Identify which cell holds the provided text, then report its (X, Y) central coordinate. 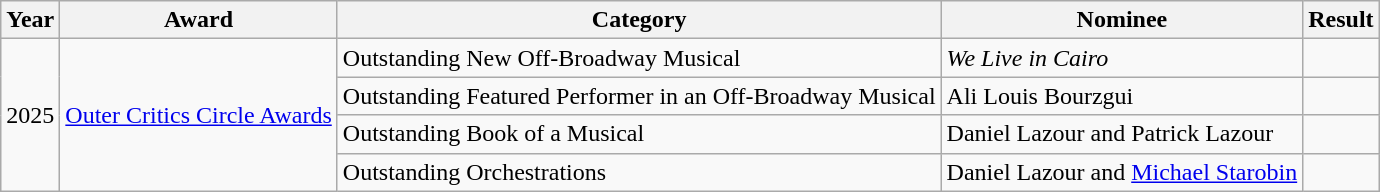
Daniel Lazour and Patrick Lazour (1122, 134)
Outstanding Book of a Musical (639, 134)
Category (639, 20)
Ali Louis Bourzgui (1122, 96)
Nominee (1122, 20)
Outstanding New Off-Broadway Musical (639, 58)
Daniel Lazour and Michael Starobin (1122, 172)
Year (30, 20)
2025 (30, 115)
Award (198, 20)
Result (1341, 20)
Outer Critics Circle Awards (198, 115)
We Live in Cairo (1122, 58)
Outstanding Featured Performer in an Off-Broadway Musical (639, 96)
Outstanding Orchestrations (639, 172)
